Find where the given text appears and provide that cell's center as (X, Y) coordinate. 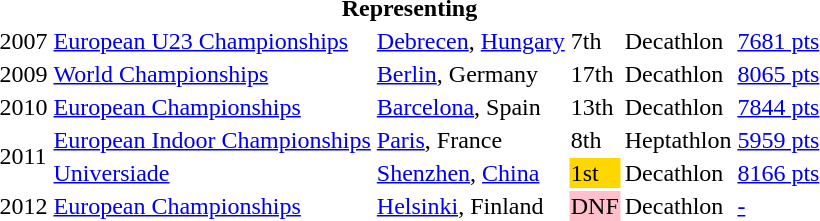
17th (594, 74)
13th (594, 107)
Barcelona, Spain (470, 107)
Debrecen, Hungary (470, 41)
DNF (594, 206)
Paris, France (470, 140)
European Indoor Championships (212, 140)
Shenzhen, China (470, 173)
European U23 Championships (212, 41)
World Championships (212, 74)
7th (594, 41)
1st (594, 173)
Heptathlon (678, 140)
Berlin, Germany (470, 74)
Helsinki, Finland (470, 206)
Universiade (212, 173)
8th (594, 140)
